Output the (x, y) coordinate of the center of the cell containing the given text.  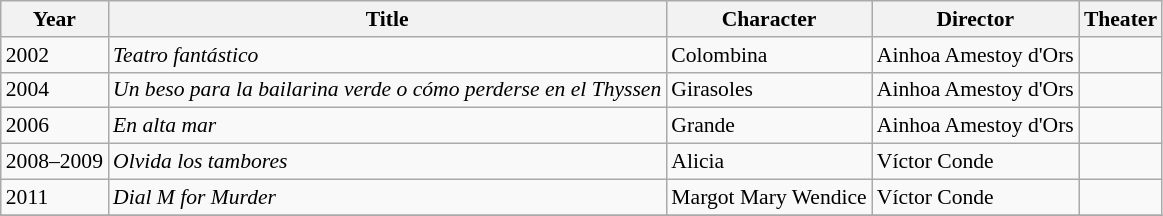
Theater (1120, 19)
Grande (768, 126)
Year (54, 19)
Dial M for Murder (387, 197)
2004 (54, 90)
2002 (54, 55)
Alicia (768, 162)
Character (768, 19)
Teatro fantástico (387, 55)
2006 (54, 126)
Olvida los tambores (387, 162)
Title (387, 19)
Colombina (768, 55)
2008–2009 (54, 162)
Margot Mary Wendice (768, 197)
2011 (54, 197)
Girasoles (768, 90)
Director (976, 19)
En alta mar (387, 126)
Un beso para la bailarina verde o cómo perderse en el Thyssen (387, 90)
